Return [X, Y] of the center of cell containing provided text 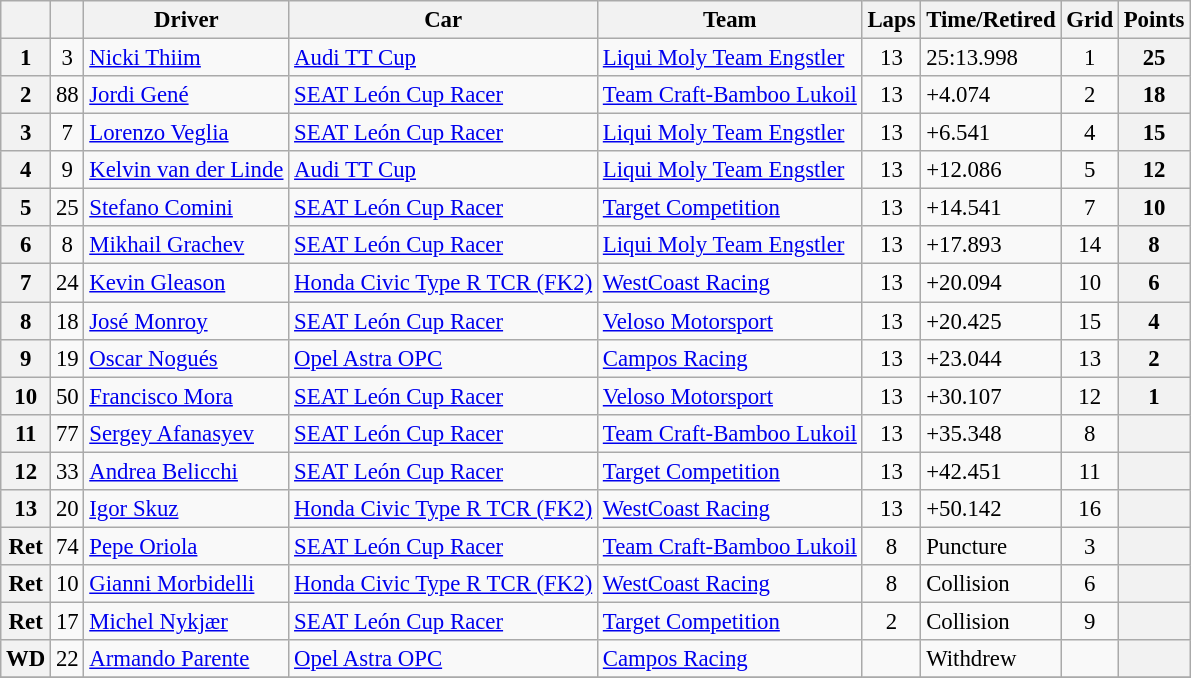
24 [68, 283]
Nicki Thiim [186, 58]
16 [1090, 509]
Driver [186, 20]
74 [68, 546]
19 [68, 358]
José Monroy [186, 321]
WD [26, 659]
+30.107 [991, 396]
17 [68, 621]
Gianni Morbidelli [186, 584]
Withdrew [991, 659]
+42.451 [991, 471]
Stefano Comini [186, 208]
+6.541 [991, 133]
Igor Skuz [186, 509]
Kevin Gleason [186, 283]
Oscar Nogués [186, 358]
Laps [892, 20]
Jordi Gené [186, 95]
Michel Nykjær [186, 621]
33 [68, 471]
14 [1090, 245]
Lorenzo Veglia [186, 133]
77 [68, 433]
Andrea Belicchi [186, 471]
25:13.998 [991, 58]
+35.348 [991, 433]
50 [68, 396]
Team [730, 20]
+20.425 [991, 321]
Grid [1090, 20]
+4.074 [991, 95]
20 [68, 509]
Sergey Afanasyev [186, 433]
+12.086 [991, 170]
+17.893 [991, 245]
22 [68, 659]
Armando Parente [186, 659]
Kelvin van der Linde [186, 170]
Car [444, 20]
Mikhail Grachev [186, 245]
Francisco Mora [186, 396]
+20.094 [991, 283]
+23.044 [991, 358]
88 [68, 95]
Points [1154, 20]
Puncture [991, 546]
+14.541 [991, 208]
Pepe Oriola [186, 546]
+50.142 [991, 509]
Time/Retired [991, 20]
